Find where the given text appears and provide that cell's center as [X, Y] coordinate. 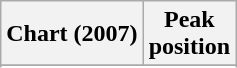
Peakposition [189, 34]
Chart (2007) [72, 34]
